Capture the cell that displays the provided text and extract its [x, y] central coordinate. 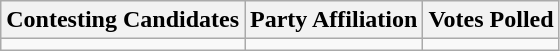
Party Affiliation [334, 20]
Votes Polled [491, 20]
Contesting Candidates [123, 20]
